Extract the (x, y) coordinate from the center of the cell holding the provided text.  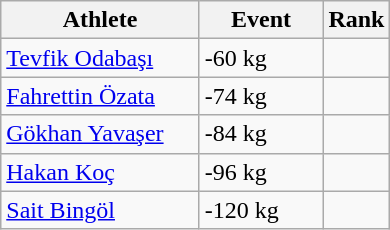
Fahrettin Özata (100, 96)
-60 kg (261, 58)
Athlete (100, 20)
-96 kg (261, 172)
Hakan Koç (100, 172)
-84 kg (261, 134)
Gökhan Yavaşer (100, 134)
Rank (356, 20)
-74 kg (261, 96)
Event (261, 20)
Sait Bingöl (100, 210)
-120 kg (261, 210)
Tevfik Odabaşı (100, 58)
